Scan for the cell matching the given text and deliver its (X, Y) coordinate at center. 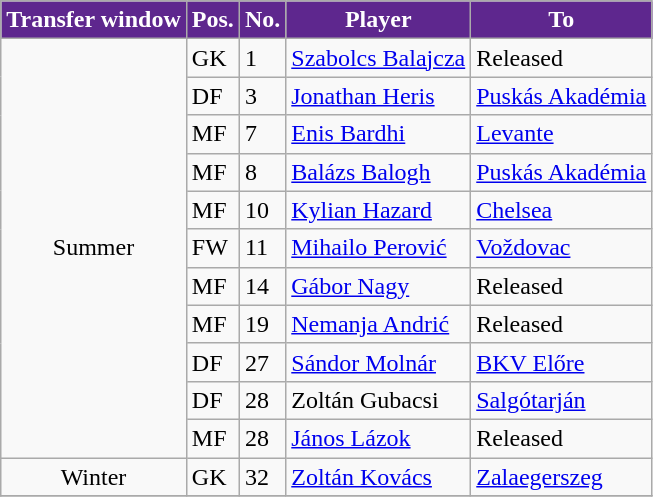
Enis Bardhi (378, 134)
Mihailo Perović (378, 248)
11 (262, 248)
FW (212, 248)
Nemanja Andrić (378, 324)
Voždovac (562, 248)
Sándor Molnár (378, 362)
Winter (94, 477)
14 (262, 286)
Zoltán Gubacsi (378, 400)
Player (378, 20)
Zalaegerszeg (562, 477)
János Lázok (378, 438)
Salgótarján (562, 400)
To (562, 20)
32 (262, 477)
8 (262, 172)
Summer (94, 248)
Pos. (212, 20)
BKV Előre (562, 362)
Transfer window (94, 20)
Kylian Hazard (378, 210)
Jonathan Heris (378, 96)
Balázs Balogh (378, 172)
7 (262, 134)
3 (262, 96)
10 (262, 210)
Gábor Nagy (378, 286)
Chelsea (562, 210)
No. (262, 20)
Szabolcs Balajcza (378, 58)
Zoltán Kovács (378, 477)
19 (262, 324)
27 (262, 362)
Levante (562, 134)
1 (262, 58)
